Determine the (x, y) coordinate at the center of the cell enclosing the given text.  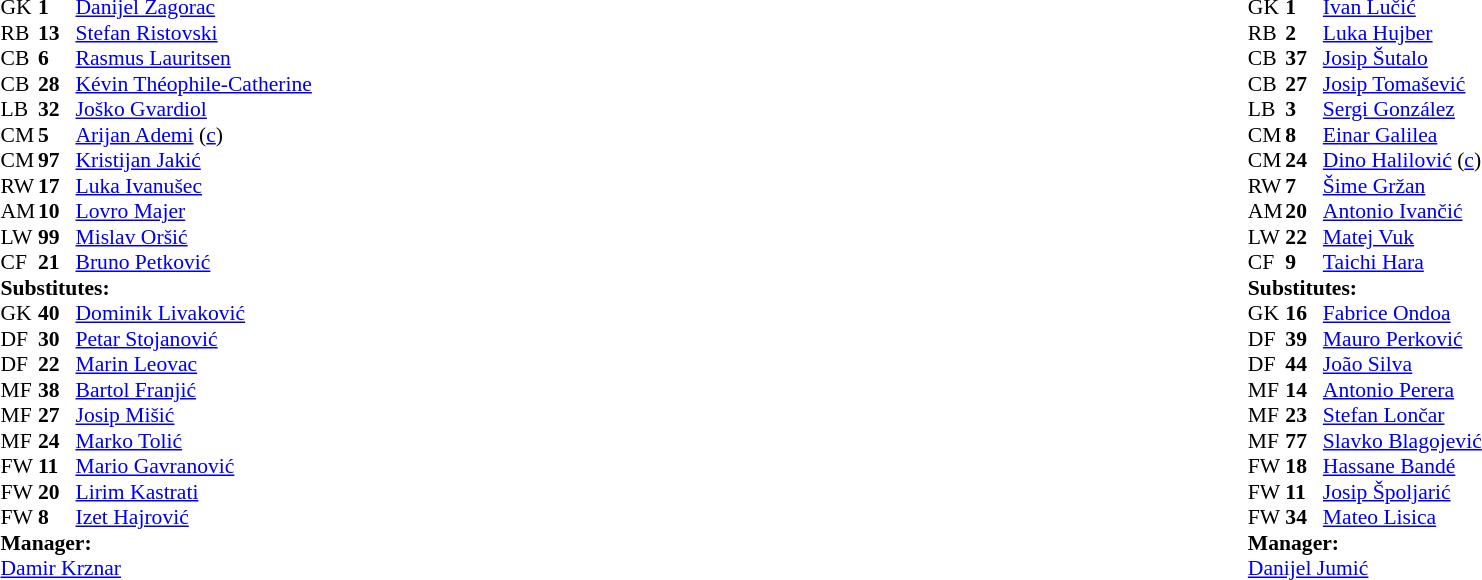
97 (57, 161)
6 (57, 59)
Dino Halilović (c) (1402, 161)
Antonio Perera (1402, 390)
14 (1304, 390)
Šime Gržan (1402, 186)
7 (1304, 186)
Lovro Majer (194, 211)
Einar Galilea (1402, 135)
Josip Mišić (194, 415)
Marin Leovac (194, 365)
Bruno Petković (194, 263)
Josip Špoljarić (1402, 492)
2 (1304, 33)
Lirim Kastrati (194, 492)
16 (1304, 313)
99 (57, 237)
Marko Tolić (194, 441)
Slavko Blagojević (1402, 441)
Mateo Lisica (1402, 517)
Stefan Lončar (1402, 415)
21 (57, 263)
Josip Šutalo (1402, 59)
38 (57, 390)
40 (57, 313)
Izet Hajrović (194, 517)
Josip Tomašević (1402, 84)
Fabrice Ondoa (1402, 313)
Mauro Perković (1402, 339)
Petar Stojanović (194, 339)
77 (1304, 441)
13 (57, 33)
Kévin Théophile-Catherine (194, 84)
10 (57, 211)
Arijan Ademi (c) (194, 135)
Mislav Oršić (194, 237)
28 (57, 84)
Stefan Ristovski (194, 33)
30 (57, 339)
34 (1304, 517)
23 (1304, 415)
Matej Vuk (1402, 237)
Luka Ivanušec (194, 186)
Sergi González (1402, 109)
17 (57, 186)
37 (1304, 59)
3 (1304, 109)
44 (1304, 365)
9 (1304, 263)
Joško Gvardiol (194, 109)
Bartol Franjić (194, 390)
Rasmus Lauritsen (194, 59)
João Silva (1402, 365)
Kristijan Jakić (194, 161)
Taichi Hara (1402, 263)
18 (1304, 467)
39 (1304, 339)
Hassane Bandé (1402, 467)
Mario Gavranović (194, 467)
Antonio Ivančić (1402, 211)
Luka Hujber (1402, 33)
5 (57, 135)
32 (57, 109)
Dominik Livaković (194, 313)
